Detect which cell encompasses the target text, then output its [X, Y] center coordinate. 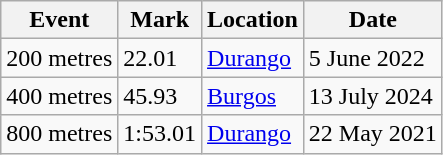
13 July 2024 [372, 96]
22 May 2021 [372, 134]
Mark [160, 20]
Date [372, 20]
200 metres [60, 58]
22.01 [160, 58]
Burgos [253, 96]
Location [253, 20]
1:53.01 [160, 134]
45.93 [160, 96]
Event [60, 20]
5 June 2022 [372, 58]
800 metres [60, 134]
400 metres [60, 96]
